Locate the cell with the specified text and output its (x, y) center coordinate. 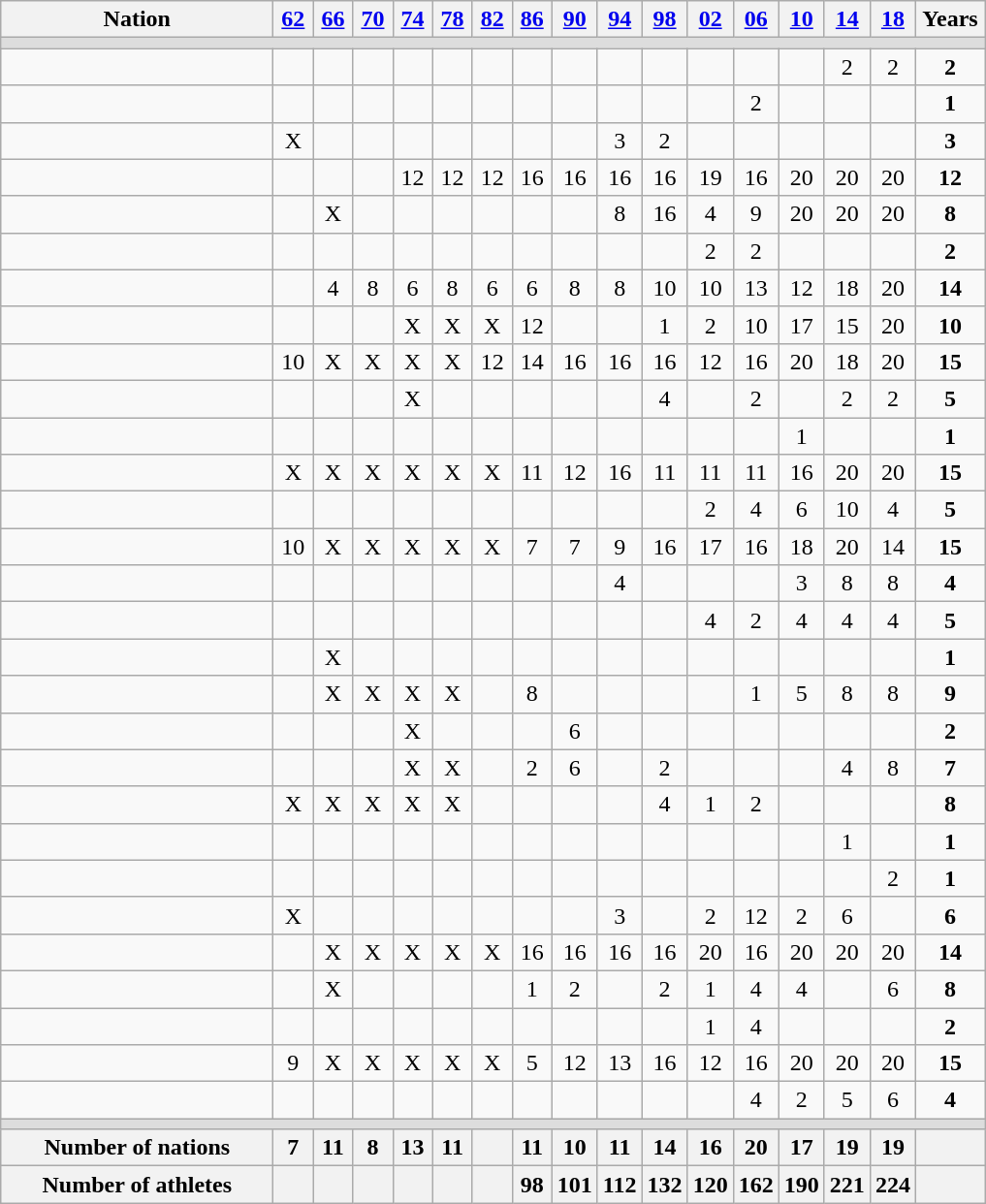
74 (413, 19)
90 (574, 19)
221 (847, 1185)
06 (756, 19)
86 (531, 19)
Nation (138, 19)
120 (710, 1185)
132 (665, 1185)
190 (801, 1185)
Years (950, 19)
224 (892, 1185)
Number of nations (138, 1148)
94 (620, 19)
101 (574, 1185)
82 (493, 19)
162 (756, 1185)
62 (293, 19)
66 (334, 19)
Number of athletes (138, 1185)
112 (620, 1185)
70 (372, 19)
78 (452, 19)
02 (710, 19)
